Scan for the cell matching the given text and deliver its (x, y) coordinate at center. 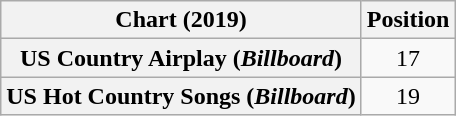
US Country Airplay (Billboard) (181, 58)
Position (408, 20)
19 (408, 96)
US Hot Country Songs (Billboard) (181, 96)
17 (408, 58)
Chart (2019) (181, 20)
